Detect which cell encompasses the target text, then output its (x, y) center coordinate. 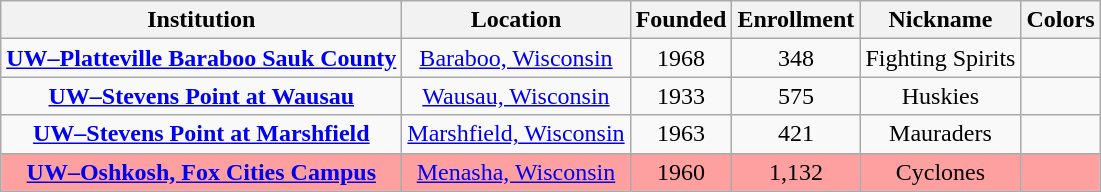
1968 (681, 58)
Cyclones (940, 172)
UW–Stevens Point at Marshfield (202, 134)
UW–Platteville Baraboo Sauk County (202, 58)
UW–Stevens Point at Wausau (202, 96)
Mauraders (940, 134)
1933 (681, 96)
Marshfield, Wisconsin (516, 134)
Menasha, Wisconsin (516, 172)
421 (796, 134)
UW–Oshkosh, Fox Cities Campus (202, 172)
Fighting Spirits (940, 58)
Nickname (940, 20)
Enrollment (796, 20)
Founded (681, 20)
1,132 (796, 172)
575 (796, 96)
Institution (202, 20)
1960 (681, 172)
Wausau, Wisconsin (516, 96)
348 (796, 58)
Location (516, 20)
Baraboo, Wisconsin (516, 58)
Huskies (940, 96)
Colors (1060, 20)
1963 (681, 134)
